From the cell containing the given text, extract its center point as [x, y] coordinate. 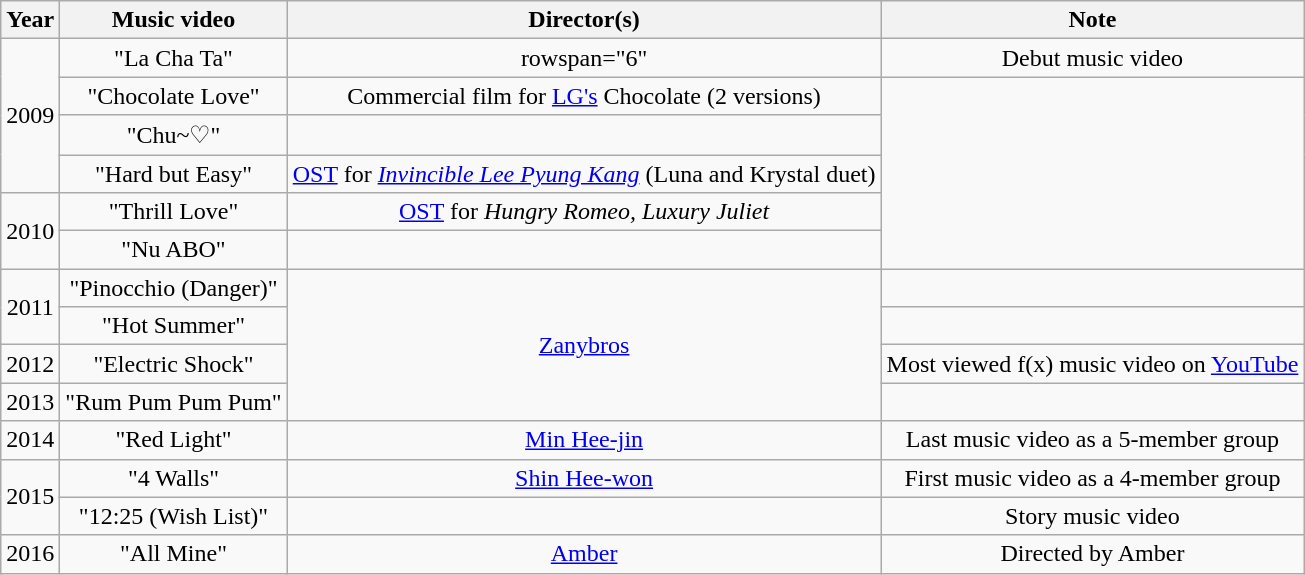
Note [1092, 20]
Shin Hee-won [584, 478]
OST for Hungry Romeo, Luxury Juliet [584, 212]
Debut music video [1092, 58]
"Pinocchio (Danger)" [174, 288]
Music video [174, 20]
OST for Invincible Lee Pyung Kang (Luna and Krystal duet) [584, 173]
2016 [30, 554]
"Nu ABO" [174, 250]
First music video as a 4-member group [1092, 478]
Amber [584, 554]
Last music video as a 5-member group [1092, 440]
2011 [30, 307]
Min Hee-jin [584, 440]
"La Cha Ta" [174, 58]
Most viewed f(x) music video on YouTube [1092, 364]
2015 [30, 497]
"All Mine" [174, 554]
Year [30, 20]
"Electric Shock" [174, 364]
"Chu~♡" [174, 135]
"Red Light" [174, 440]
rowspan="6" [584, 58]
"Thrill Love" [174, 212]
"4 Walls" [174, 478]
2013 [30, 402]
2014 [30, 440]
2012 [30, 364]
Directed by Amber [1092, 554]
Story music video [1092, 516]
"Hot Summer" [174, 326]
"Rum Pum Pum Pum" [174, 402]
"12:25 (Wish List)" [174, 516]
2009 [30, 116]
"Hard but Easy" [174, 173]
Commercial film for LG's Chocolate (2 versions) [584, 96]
Director(s) [584, 20]
Zanybros [584, 345]
"Chocolate Love" [174, 96]
2010 [30, 231]
